From the cell containing the given text, extract its center point as (x, y) coordinate. 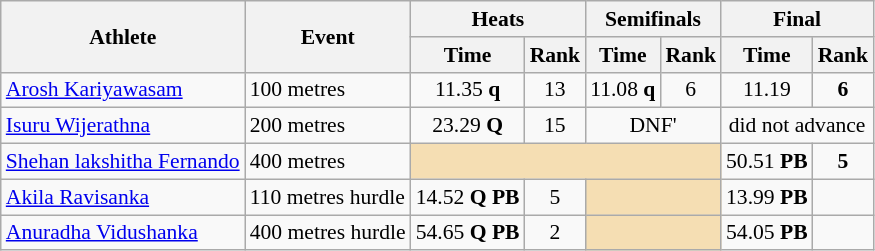
50.51 PB (767, 162)
100 metres (328, 90)
DNF' (653, 126)
13 (556, 90)
54.65 Q PB (468, 233)
Akila Ravisanka (123, 197)
400 metres (328, 162)
did not advance (797, 126)
11.19 (767, 90)
14.52 Q PB (468, 197)
Shehan lakshitha Fernando (123, 162)
11.35 q (468, 90)
Final (797, 19)
2 (556, 233)
Event (328, 36)
Arosh Kariyawasam (123, 90)
Heats (498, 19)
11.08 q (622, 90)
23.29 Q (468, 126)
Isuru Wijerathna (123, 126)
54.05 PB (767, 233)
Athlete (123, 36)
200 metres (328, 126)
400 metres hurdle (328, 233)
13.99 PB (767, 197)
110 metres hurdle (328, 197)
Semifinals (653, 19)
Anuradha Vidushanka (123, 233)
15 (556, 126)
